Capture the cell that displays the provided text and extract its (X, Y) central coordinate. 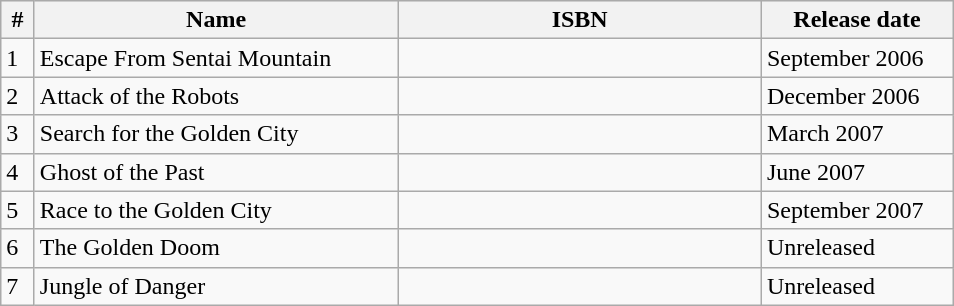
7 (18, 286)
Release date (856, 20)
2 (18, 96)
Name (216, 20)
5 (18, 210)
Escape From Sentai Mountain (216, 58)
3 (18, 134)
ISBN (580, 20)
Ghost of the Past (216, 172)
4 (18, 172)
1 (18, 58)
Attack of the Robots (216, 96)
September 2007 (856, 210)
Race to the Golden City (216, 210)
The Golden Doom (216, 248)
Jungle of Danger (216, 286)
6 (18, 248)
# (18, 20)
September 2006 (856, 58)
March 2007 (856, 134)
December 2006 (856, 96)
June 2007 (856, 172)
Search for the Golden City (216, 134)
